Return the (x, y) coordinate for the center point of the cell that contains the specified text.  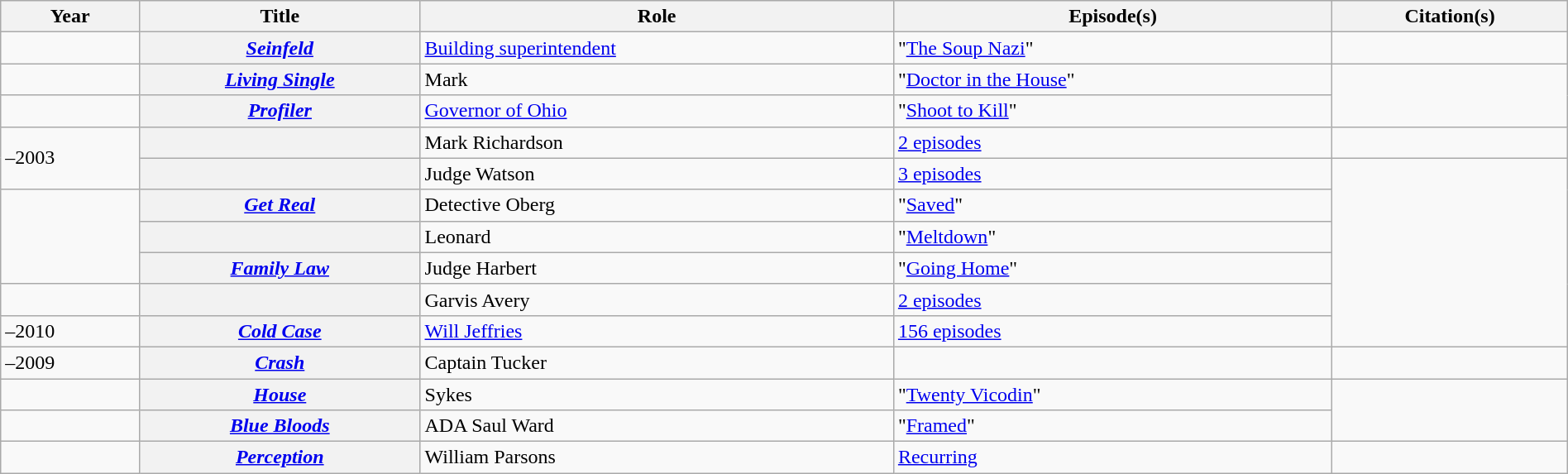
"The Soup Nazi" (1112, 48)
Year (70, 17)
Mark Richardson (657, 142)
Leonard (657, 237)
"Meltdown" (1112, 237)
Governor of Ohio (657, 111)
–2010 (70, 331)
Profiler (280, 111)
"Twenty Vicodin" (1112, 395)
–2009 (70, 362)
Garvis Avery (657, 299)
3 episodes (1112, 174)
Recurring (1112, 457)
Blue Bloods (280, 426)
Episode(s) (1112, 17)
Building superintendent (657, 48)
–2003 (70, 158)
Perception (280, 457)
Title (280, 17)
ADA Saul Ward (657, 426)
Detective Oberg (657, 205)
Seinfeld (280, 48)
Will Jeffries (657, 331)
"Shoot to Kill" (1112, 111)
Mark (657, 79)
Crash (280, 362)
Living Single (280, 79)
Cold Case (280, 331)
Judge Watson (657, 174)
Sykes (657, 395)
Captain Tucker (657, 362)
Role (657, 17)
156 episodes (1112, 331)
"Going Home" (1112, 268)
"Saved" (1112, 205)
Judge Harbert (657, 268)
"Doctor in the House" (1112, 79)
"Framed" (1112, 426)
House (280, 395)
Citation(s) (1450, 17)
Get Real (280, 205)
William Parsons (657, 457)
Family Law (280, 268)
